Capture the cell that displays the provided text and extract its [x, y] central coordinate. 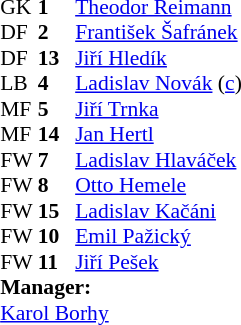
7 [57, 160]
5 [57, 109]
10 [57, 237]
8 [57, 185]
4 [57, 83]
13 [57, 58]
2 [57, 33]
11 [57, 262]
LB [19, 83]
14 [57, 135]
15 [57, 211]
